Output the [X, Y] coordinate of the center of the cell containing the given text.  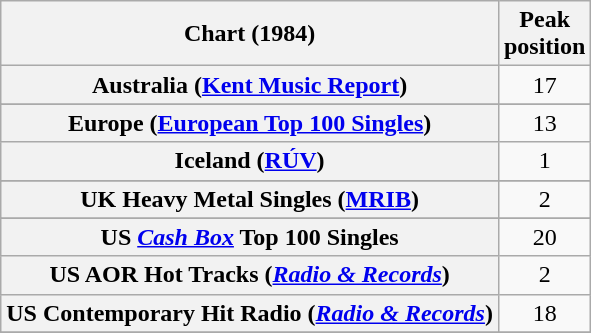
Australia (Kent Music Report) [250, 85]
20 [544, 237]
UK Heavy Metal Singles (MRIB) [250, 199]
Iceland (RÚV) [250, 161]
US Contemporary Hit Radio (Radio & Records) [250, 313]
18 [544, 313]
Peakposition [544, 34]
Europe (European Top 100 Singles) [250, 123]
Chart (1984) [250, 34]
17 [544, 85]
US AOR Hot Tracks (Radio & Records) [250, 275]
US Cash Box Top 100 Singles [250, 237]
1 [544, 161]
13 [544, 123]
